For the text-containing cell, return its midpoint in [X, Y] coordinate format. 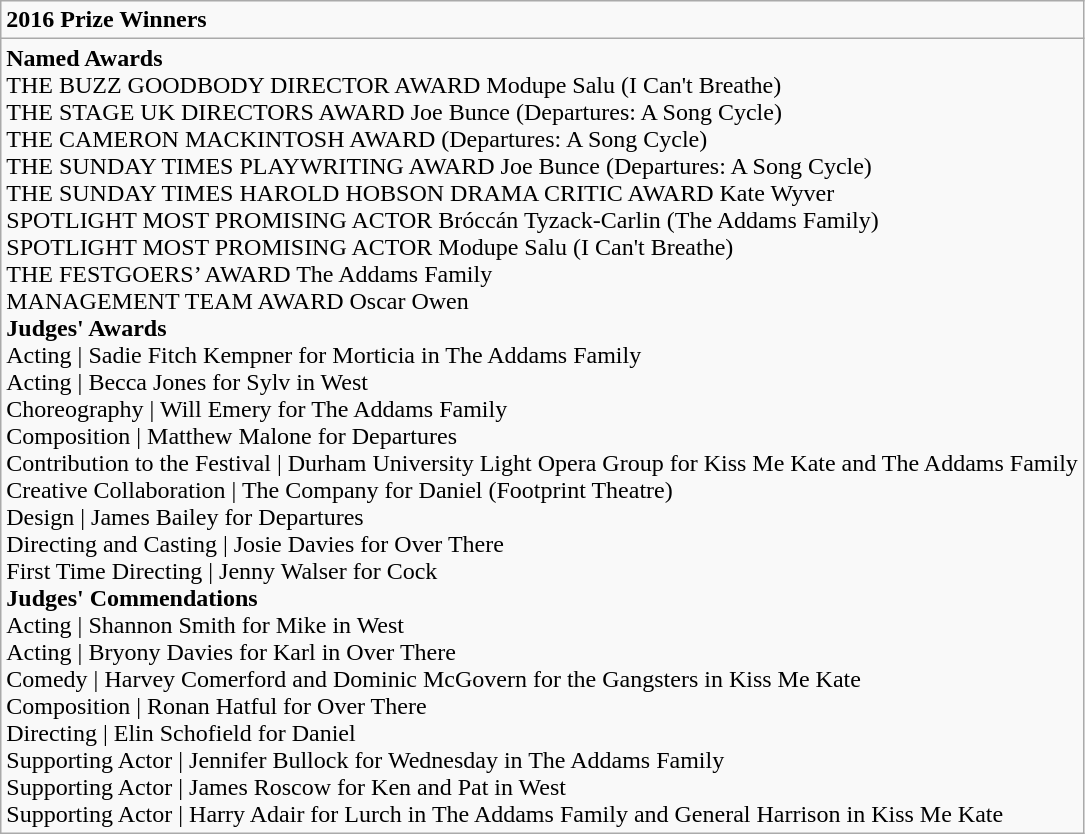
2016 Prize Winners [542, 20]
